From the cell containing the given text, extract its center point as (x, y) coordinate. 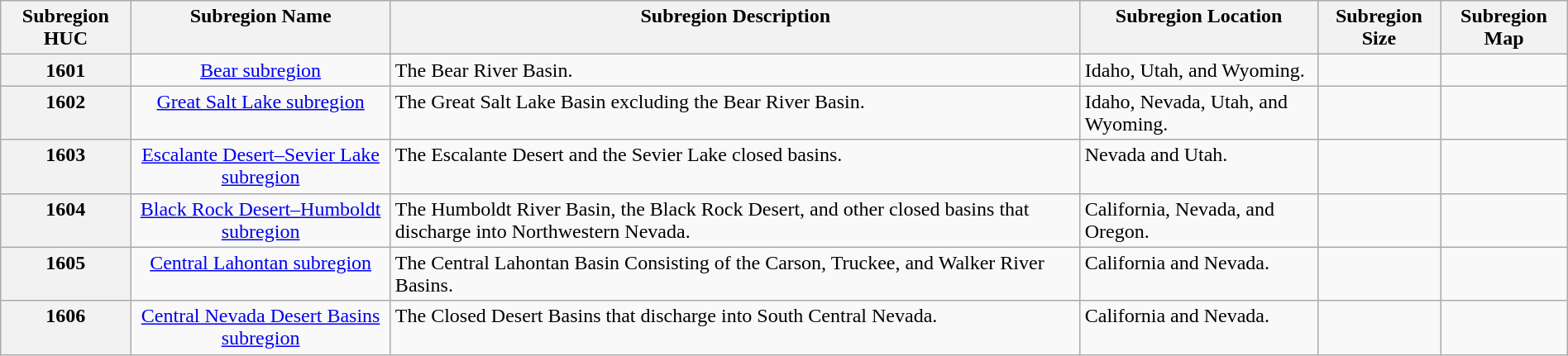
California, Nevada, and Oregon. (1199, 220)
Central Lahontan subregion (261, 274)
The Humboldt River Basin, the Black Rock Desert, and other closed basins that discharge into Northwestern Nevada. (735, 220)
The Central Lahontan Basin Consisting of the Carson, Truckee, and Walker River Basins. (735, 274)
1605 (66, 274)
Black Rock Desert–Humboldt subregion (261, 220)
The Closed Desert Basins that discharge into South Central Nevada. (735, 327)
Subregion HUC (66, 28)
Nevada and Utah. (1199, 167)
1604 (66, 220)
1601 (66, 70)
Great Salt Lake subregion (261, 112)
Subregion Size (1379, 28)
1606 (66, 327)
The Great Salt Lake Basin excluding the Bear River Basin. (735, 112)
Idaho, Nevada, Utah, and Wyoming. (1199, 112)
Subregion Name (261, 28)
Subregion Description (735, 28)
Subregion Location (1199, 28)
1603 (66, 167)
Idaho, Utah, and Wyoming. (1199, 70)
Bear subregion (261, 70)
The Escalante Desert and the Sevier Lake closed basins. (735, 167)
The Bear River Basin. (735, 70)
Subregion Map (1503, 28)
1602 (66, 112)
Escalante Desert–Sevier Lake subregion (261, 167)
Central Nevada Desert Basins subregion (261, 327)
